Find where the given text appears and provide that cell's center as (X, Y) coordinate. 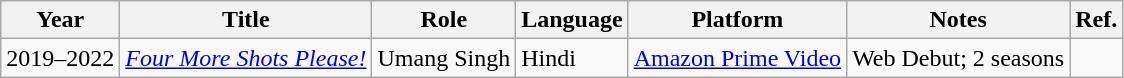
Notes (958, 20)
Hindi (572, 58)
Amazon Prime Video (737, 58)
Year (60, 20)
Web Debut; 2 seasons (958, 58)
2019–2022 (60, 58)
Language (572, 20)
Role (444, 20)
Ref. (1096, 20)
Title (246, 20)
Umang Singh (444, 58)
Four More Shots Please! (246, 58)
Platform (737, 20)
